Output the [x, y] coordinate of the center of the cell containing the given text.  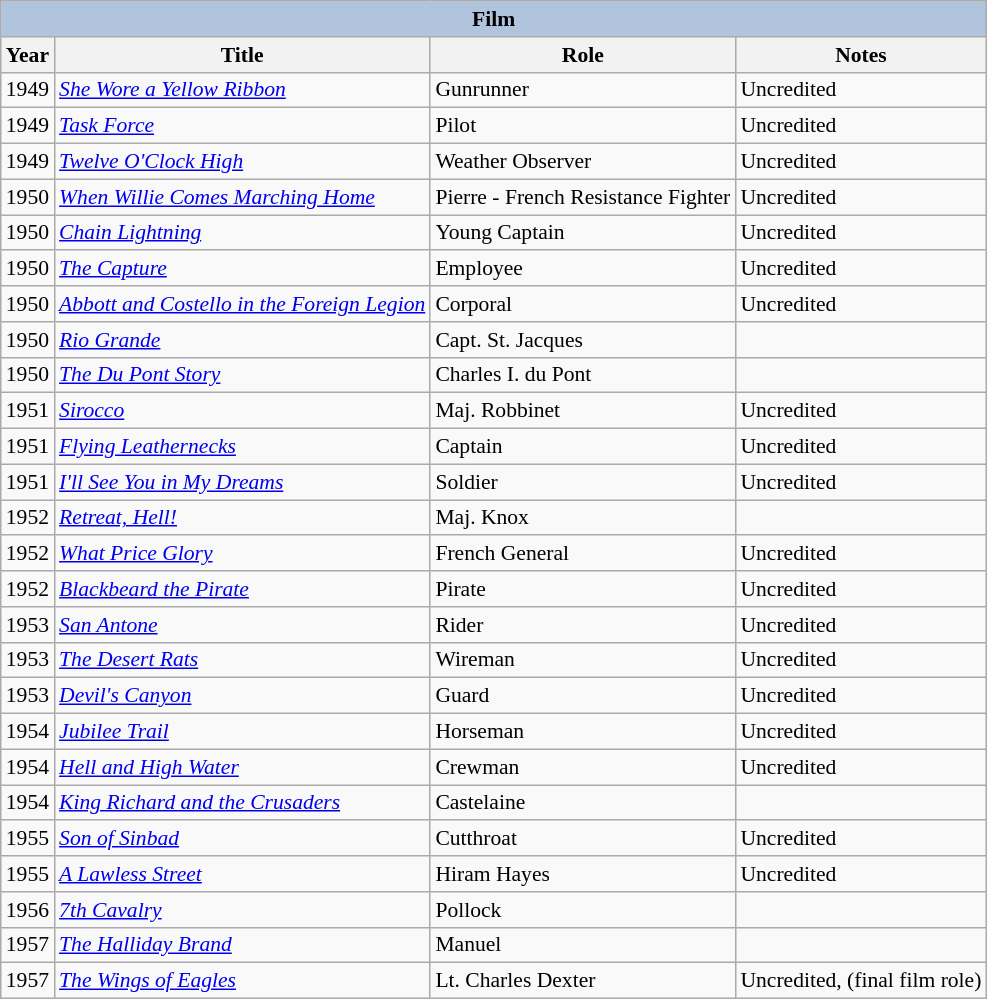
Chain Lightning [242, 233]
Gunrunner [582, 90]
The Wings of Eagles [242, 981]
1956 [28, 910]
What Price Glory [242, 554]
French General [582, 554]
Hiram Hayes [582, 874]
Captain [582, 447]
Charles I. du Pont [582, 375]
Devil's Canyon [242, 696]
Manuel [582, 945]
Weather Observer [582, 162]
Retreat, Hell! [242, 518]
Capt. St. Jacques [582, 340]
Horseman [582, 732]
Role [582, 55]
Maj. Knox [582, 518]
Cutthroat [582, 839]
Notes [860, 55]
The Desert Rats [242, 660]
Lt. Charles Dexter [582, 981]
Pierre - French Resistance Fighter [582, 197]
Rider [582, 625]
Twelve O'Clock High [242, 162]
Crewman [582, 767]
The Halliday Brand [242, 945]
Castelaine [582, 803]
Task Force [242, 126]
Sirocco [242, 411]
Corporal [582, 304]
Jubilee Trail [242, 732]
Maj. Robbinet [582, 411]
Film [494, 19]
Employee [582, 269]
Soldier [582, 482]
Son of Sinbad [242, 839]
Wireman [582, 660]
Uncredited, (final film role) [860, 981]
Pollock [582, 910]
Guard [582, 696]
Rio Grande [242, 340]
Hell and High Water [242, 767]
Young Captain [582, 233]
San Antone [242, 625]
She Wore a Yellow Ribbon [242, 90]
I'll See You in My Dreams [242, 482]
Blackbeard the Pirate [242, 589]
Flying Leathernecks [242, 447]
Title [242, 55]
Pilot [582, 126]
Abbott and Costello in the Foreign Legion [242, 304]
King Richard and the Crusaders [242, 803]
7th Cavalry [242, 910]
Pirate [582, 589]
A Lawless Street [242, 874]
The Capture [242, 269]
The Du Pont Story [242, 375]
When Willie Comes Marching Home [242, 197]
Year [28, 55]
